For the text-containing cell, return its midpoint in (x, y) coordinate format. 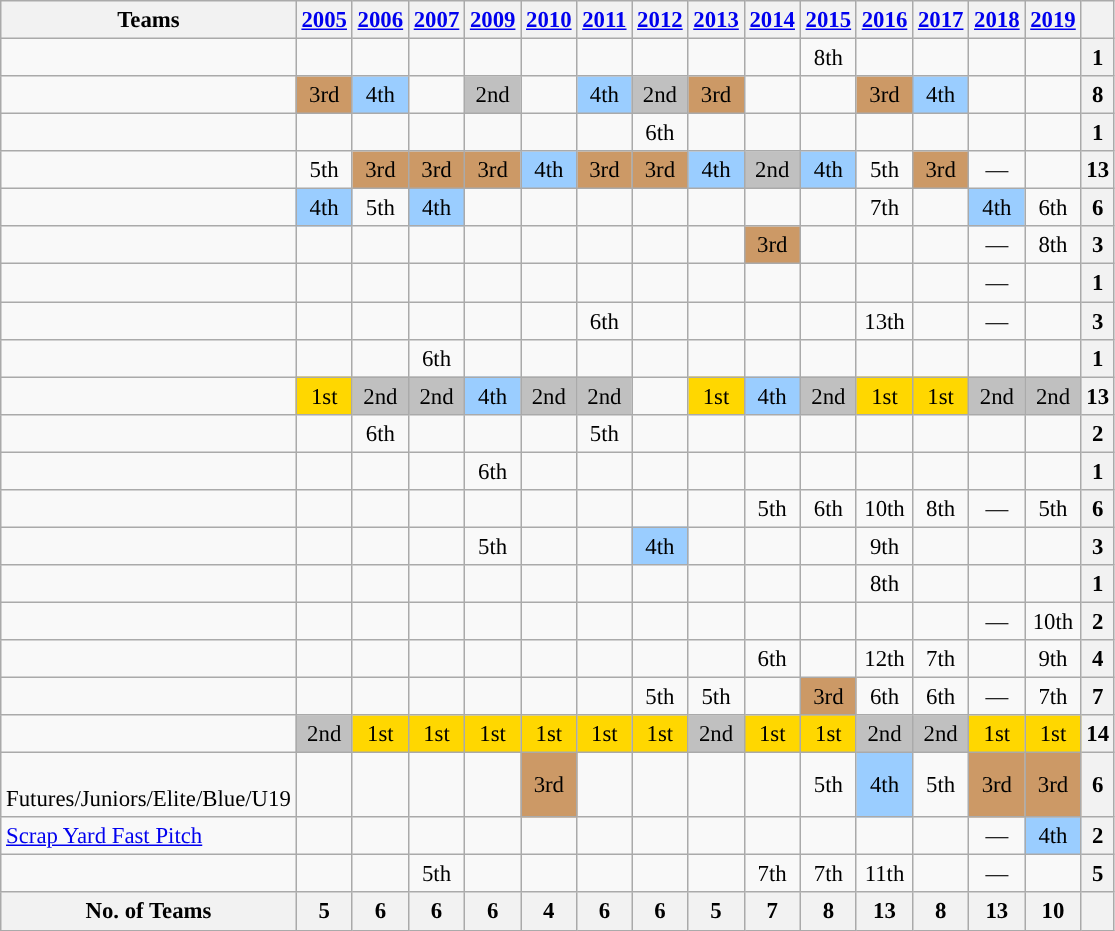
13th (884, 321)
2015 (828, 20)
2016 (884, 20)
12th (884, 659)
2006 (380, 20)
Futures/Juniors/Elite/Blue/U19 (148, 786)
2019 (1053, 20)
14 (1098, 734)
2012 (660, 20)
2014 (772, 20)
2005 (324, 20)
2013 (716, 20)
Teams (148, 20)
No. of Teams (148, 912)
2011 (604, 20)
2017 (941, 20)
11th (884, 874)
2018 (997, 20)
Scrap Yard Fast Pitch (148, 836)
2007 (436, 20)
10 (1053, 912)
2009 (493, 20)
2010 (549, 20)
